For the text-containing cell, return its midpoint in [x, y] coordinate format. 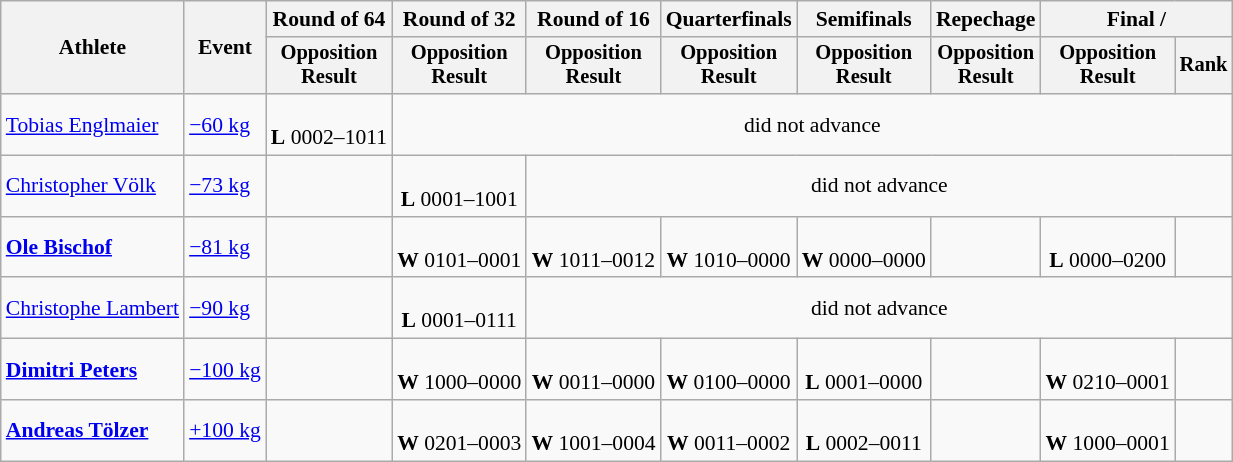
Christopher Völk [92, 186]
Round of 32 [459, 19]
−100 kg [225, 370]
−73 kg [225, 186]
Event [225, 48]
W 1000–0001 [1108, 430]
Quarterfinals [729, 19]
W 1011–0012 [593, 248]
W 1001–0004 [593, 430]
Semifinals [864, 19]
Athlete [92, 48]
−90 kg [225, 308]
W 0000–0000 [864, 248]
L 0001–1001 [459, 186]
+100 kg [225, 430]
L 0001–0000 [864, 370]
Round of 64 [329, 19]
Rank [1204, 66]
Final / [1137, 19]
Tobias Englmaier [92, 124]
L 0001–0111 [459, 308]
Round of 16 [593, 19]
L 0000–0200 [1108, 248]
L 0002–0011 [864, 430]
W 0101–0001 [459, 248]
Repechage [986, 19]
L 0002–1011 [329, 124]
−81 kg [225, 248]
Ole Bischof [92, 248]
−60 kg [225, 124]
W 0011–0000 [593, 370]
W 1000–0000 [459, 370]
W 0210–0001 [1108, 370]
W 0201–0003 [459, 430]
Dimitri Peters [92, 370]
W 0100–0000 [729, 370]
W 0011–0002 [729, 430]
Christophe Lambert [92, 308]
Andreas Tölzer [92, 430]
W 1010–0000 [729, 248]
